Extract the [X, Y] coordinate from the center of the cell holding the provided text.  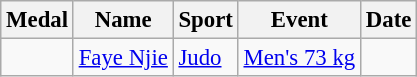
Date [388, 20]
Men's 73 kg [299, 58]
Sport [206, 20]
Judo [206, 58]
Faye Njie [123, 58]
Event [299, 20]
Medal [38, 20]
Name [123, 20]
